Capture the cell that displays the provided text and extract its [x, y] central coordinate. 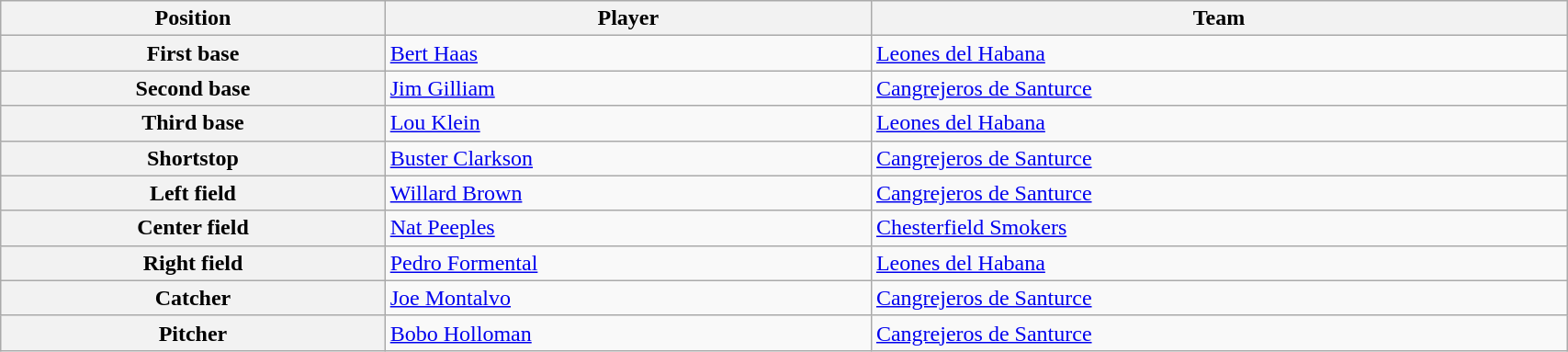
Pedro Formental [628, 263]
Nat Peeples [628, 228]
Shortstop [193, 158]
Chesterfield Smokers [1218, 228]
Team [1218, 18]
Pitcher [193, 333]
Center field [193, 228]
Bobo Holloman [628, 333]
Bert Haas [628, 53]
Lou Klein [628, 123]
Right field [193, 263]
Buster Clarkson [628, 158]
Catcher [193, 298]
Left field [193, 193]
Joe Montalvo [628, 298]
Willard Brown [628, 193]
Third base [193, 123]
Second base [193, 88]
First base [193, 53]
Position [193, 18]
Player [628, 18]
Jim Gilliam [628, 88]
